Find where the given text appears and provide that cell's center as (X, Y) coordinate. 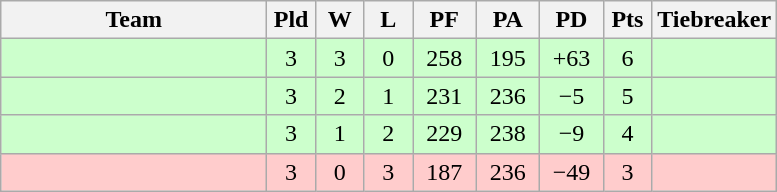
4 (628, 134)
231 (444, 96)
6 (628, 58)
238 (508, 134)
+63 (572, 58)
PD (572, 20)
Tiebreaker (714, 20)
L (388, 20)
W (340, 20)
258 (444, 58)
−49 (572, 172)
5 (628, 96)
Pld (292, 20)
195 (508, 58)
PF (444, 20)
229 (444, 134)
187 (444, 172)
Pts (628, 20)
−5 (572, 96)
PA (508, 20)
Team (134, 20)
−9 (572, 134)
